Return [x, y] of the center of cell containing provided text 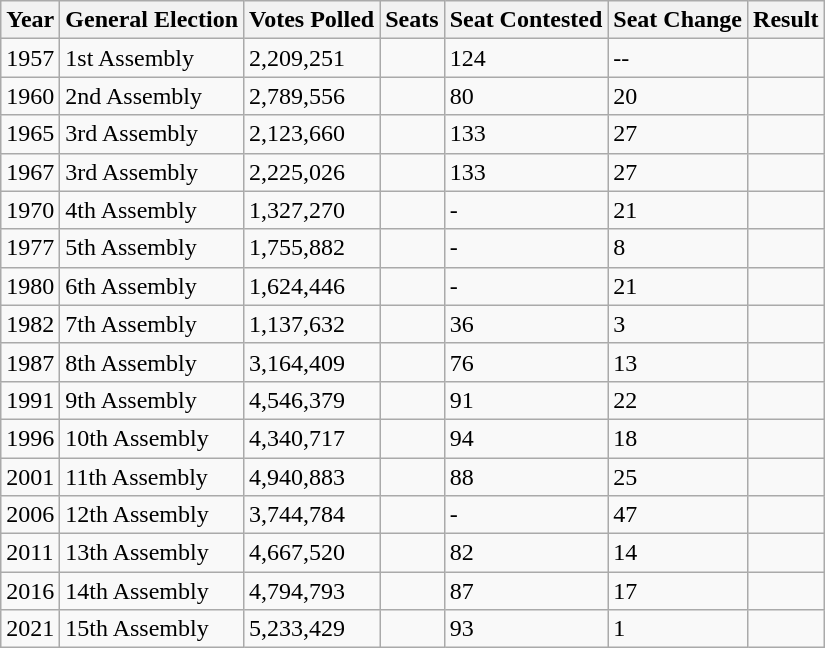
1982 [30, 324]
14 [678, 553]
47 [678, 515]
2nd Assembly [152, 96]
94 [526, 438]
22 [678, 400]
2006 [30, 515]
Seat Change [678, 20]
17 [678, 591]
1987 [30, 362]
14th Assembly [152, 591]
8th Assembly [152, 362]
4,940,883 [312, 477]
2,789,556 [312, 96]
6th Assembly [152, 286]
91 [526, 400]
Seats [412, 20]
15th Assembly [152, 629]
124 [526, 58]
18 [678, 438]
87 [526, 591]
3,164,409 [312, 362]
7th Assembly [152, 324]
4,667,520 [312, 553]
12th Assembly [152, 515]
1957 [30, 58]
3,744,784 [312, 515]
5,233,429 [312, 629]
Seat Contested [526, 20]
1965 [30, 134]
1980 [30, 286]
1 [678, 629]
1967 [30, 172]
13th Assembly [152, 553]
4,546,379 [312, 400]
1,755,882 [312, 248]
9th Assembly [152, 400]
Votes Polled [312, 20]
1977 [30, 248]
2001 [30, 477]
1,137,632 [312, 324]
2021 [30, 629]
4th Assembly [152, 210]
1,327,270 [312, 210]
2,123,660 [312, 134]
5th Assembly [152, 248]
93 [526, 629]
36 [526, 324]
20 [678, 96]
13 [678, 362]
2,209,251 [312, 58]
8 [678, 248]
82 [526, 553]
10th Assembly [152, 438]
-- [678, 58]
3 [678, 324]
4,340,717 [312, 438]
80 [526, 96]
2,225,026 [312, 172]
1996 [30, 438]
Year [30, 20]
General Election [152, 20]
2016 [30, 591]
1970 [30, 210]
11th Assembly [152, 477]
76 [526, 362]
1960 [30, 96]
Result [786, 20]
1st Assembly [152, 58]
2011 [30, 553]
1991 [30, 400]
1,624,446 [312, 286]
25 [678, 477]
4,794,793 [312, 591]
88 [526, 477]
